Locate the cell with the specified text and output its [x, y] center coordinate. 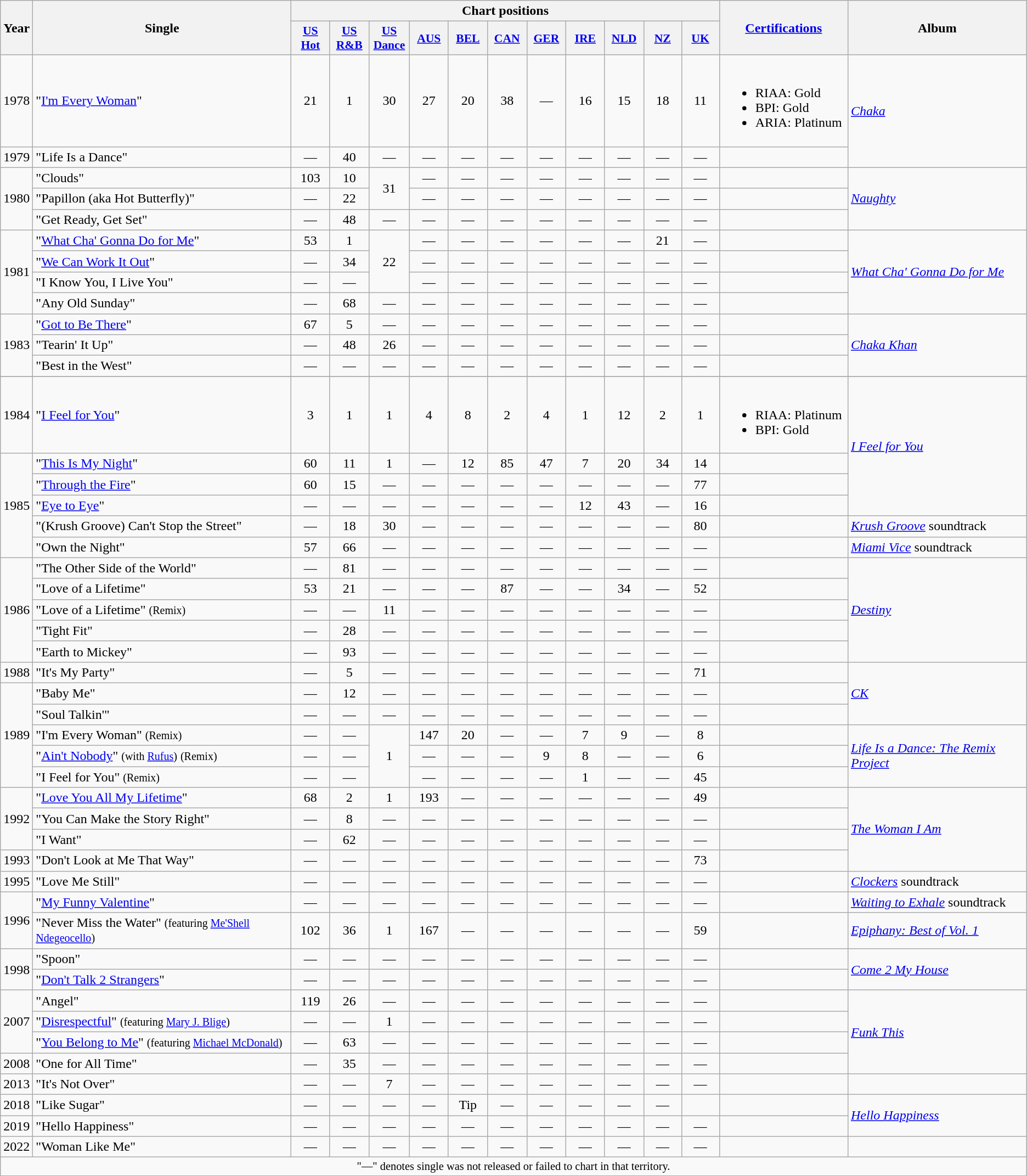
119 [311, 1000]
"Love You All My Lifetime" [162, 798]
"Tearin' It Up" [162, 345]
1980 [16, 199]
62 [349, 840]
"Spoon" [162, 959]
"Baby Me" [162, 693]
1992 [16, 819]
Album [937, 27]
"Eye to Eye" [162, 505]
US R&B [349, 38]
43 [624, 505]
"It's My Party" [162, 672]
The Woman I Am [937, 829]
28 [349, 631]
"We Can Work It Out" [162, 261]
"Got to Be There" [162, 324]
93 [349, 651]
40 [349, 157]
Naughty [937, 199]
1988 [16, 672]
Come 2 My House [937, 969]
CK [937, 693]
"Hello Happiness" [162, 1126]
"Don't Look at Me That Way" [162, 860]
"Ain't Nobody" (with Rufus) (Remix) [162, 756]
1995 [16, 881]
52 [700, 589]
81 [349, 568]
Miami Vice soundtrack [937, 547]
2022 [16, 1147]
27 [429, 101]
NZ [663, 38]
"My Funny Valentine" [162, 902]
73 [700, 860]
"It's Not Over" [162, 1084]
49 [700, 798]
CAN [507, 38]
"One for All Time" [162, 1063]
Chart positions [505, 11]
1981 [16, 272]
Year [16, 27]
IRE [585, 38]
Epiphany: Best of Vol. 1 [937, 931]
45 [700, 777]
US Dance [390, 38]
1985 [16, 505]
"I Feel for You" [162, 415]
"Angel" [162, 1000]
31 [390, 188]
"I'm Every Woman" [162, 101]
"—" denotes single was not released or failed to chart in that territory. [513, 1167]
AUS [429, 38]
1983 [16, 345]
1979 [16, 157]
6 [700, 756]
3 [311, 415]
"Disrespectful" (featuring Mary J. Blige) [162, 1021]
"I Feel for You" (Remix) [162, 777]
"Life Is a Dance" [162, 157]
Destiny [937, 610]
2013 [16, 1084]
"Through the Fire" [162, 485]
2008 [16, 1063]
"Best in the West" [162, 366]
87 [507, 589]
167 [429, 931]
NLD [624, 38]
"The Other Side of the World" [162, 568]
Chaka Khan [937, 345]
77 [700, 485]
"You Can Make the Story Right" [162, 819]
10 [349, 178]
Single [162, 27]
Tip [467, 1105]
2018 [16, 1105]
Hello Happiness [937, 1116]
RIAA: GoldBPI: GoldARIA: Platinum [783, 101]
RIAA: PlatinumBPI: Gold [783, 415]
"Soul Talkin'" [162, 714]
"Like Sugar" [162, 1105]
35 [349, 1063]
BEL [467, 38]
US Hot [311, 38]
Funk This [937, 1032]
I Feel for You [937, 446]
"I'm Every Woman" (Remix) [162, 735]
"Never Miss the Water" (featuring Me'Shell Ndegeocello) [162, 931]
36 [349, 931]
"Tight Fit" [162, 631]
2019 [16, 1126]
"Don't Talk 2 Strangers" [162, 980]
85 [507, 464]
Waiting to Exhale soundtrack [937, 902]
103 [311, 178]
Chaka [937, 111]
2007 [16, 1021]
"This Is My Night" [162, 464]
"What Cha' Gonna Do for Me" [162, 240]
193 [429, 798]
66 [349, 547]
67 [311, 324]
Clockers soundtrack [937, 881]
"Love of a Lifetime" [162, 589]
GER [546, 38]
"Get Ready, Get Set" [162, 220]
47 [546, 464]
"Woman Like Me" [162, 1147]
"Earth to Mickey" [162, 651]
102 [311, 931]
"Any Old Sunday" [162, 303]
"I Want" [162, 840]
1996 [16, 920]
Life Is a Dance: The Remix Project [937, 756]
14 [700, 464]
1986 [16, 610]
UK [700, 38]
1998 [16, 969]
71 [700, 672]
What Cha' Gonna Do for Me [937, 272]
"I Know You, I Live You" [162, 282]
"Clouds" [162, 178]
59 [700, 931]
"Papillon (aka Hot Butterfly)" [162, 199]
"You Belong to Me" (featuring Michael McDonald) [162, 1042]
1989 [16, 735]
80 [700, 526]
"Love Me Still" [162, 881]
"Love of a Lifetime" (Remix) [162, 610]
147 [429, 735]
57 [311, 547]
1993 [16, 860]
38 [507, 101]
1978 [16, 101]
Certifications [783, 27]
Krush Groove soundtrack [937, 526]
"Own the Night" [162, 547]
1984 [16, 415]
"(Krush Groove) Can't Stop the Street" [162, 526]
63 [349, 1042]
